Output the [x, y] coordinate of the center of the cell containing the given text.  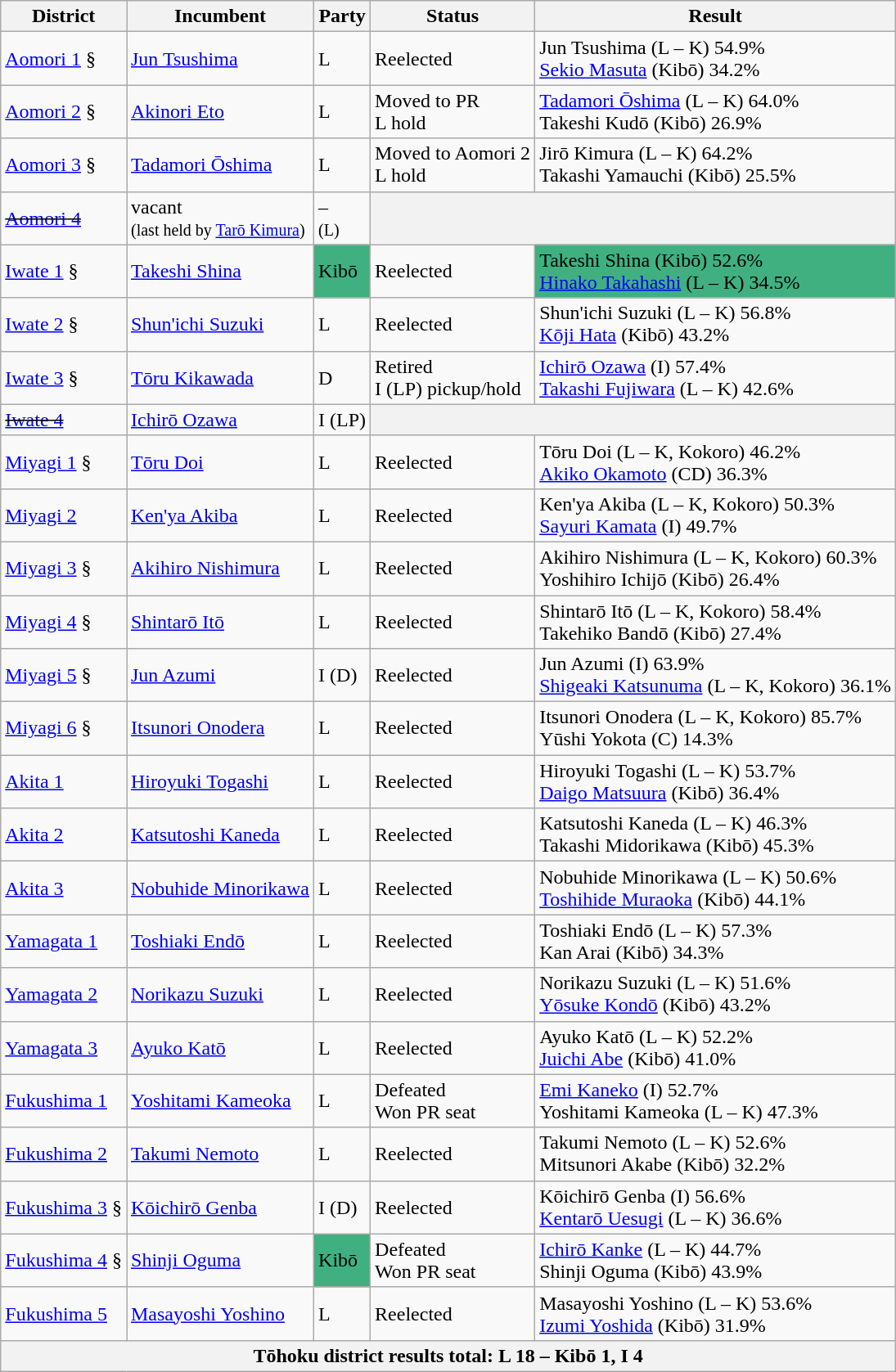
Nobuhide Minorikawa [219, 888]
Jun Tsushima (L – K) 54.9%Sekio Masuta (Kibō) 34.2% [715, 59]
Aomori 4 [64, 218]
Miyagi 3 § [64, 568]
Tōhoku district results total: L 18 – Kibō 1, I 4 [448, 1356]
Tadamori Ōshima (L – K) 64.0%Takeshi Kudō (Kibō) 26.9% [715, 111]
Iwate 4 [64, 420]
Tōru Kikawada [219, 378]
Ichirō Kanke (L – K) 44.7%Shinji Oguma (Kibō) 43.9% [715, 1260]
Shinji Oguma [219, 1260]
Akihiro Nishimura (L – K, Kokoro) 60.3%Yoshihiro Ichijō (Kibō) 26.4% [715, 568]
Party [342, 16]
Tōru Doi [219, 461]
Miyagi 6 § [64, 728]
Akita 2 [64, 834]
Jun Tsushima [219, 59]
Tadamori Ōshima [219, 165]
Iwate 1 § [64, 272]
Fukushima 2 [64, 1154]
Yamagata 1 [64, 941]
Aomori 2 § [64, 111]
Akihiro Nishimura [219, 568]
Iwate 2 § [64, 324]
RetiredI (LP) pickup/hold [453, 378]
Tōru Doi (L – K, Kokoro) 46.2%Akiko Okamoto (CD) 36.3% [715, 461]
Miyagi 4 § [64, 622]
Shun'ichi Suzuki (L – K) 56.8%Kōji Hata (Kibō) 43.2% [715, 324]
Katsutoshi Kaneda (L – K) 46.3%Takashi Midorikawa (Kibō) 45.3% [715, 834]
Ken'ya Akiba (L – K, Kokoro) 50.3%Sayuri Kamata (I) 49.7% [715, 515]
Norikazu Suzuki [219, 995]
Kōichirō Genba (I) 56.6%Kentarō Uesugi (L – K) 36.6% [715, 1208]
Iwate 3 § [64, 378]
Fukushima 3 § [64, 1208]
I (LP) [342, 420]
Nobuhide Minorikawa (L – K) 50.6%Toshihide Muraoka (Kibō) 44.1% [715, 888]
Yamagata 2 [64, 995]
Ichirō Ozawa [219, 420]
Moved to Aomori 2L hold [453, 165]
Masayoshi Yoshino [219, 1314]
Ayuko Katō [219, 1047]
D [342, 378]
Katsutoshi Kaneda [219, 834]
Yamagata 3 [64, 1047]
Aomori 3 § [64, 165]
Akita 1 [64, 782]
Toshiaki Endō (L – K) 57.3%Kan Arai (Kibō) 34.3% [715, 941]
Status [453, 16]
Yoshitami Kameoka [219, 1101]
Jun Azumi [219, 676]
Hiroyuki Togashi (L – K) 53.7%Daigo Matsuura (Kibō) 36.4% [715, 782]
Moved to PRL hold [453, 111]
Takeshi Shina (Kibō) 52.6%Hinako Takahashi (L – K) 34.5% [715, 272]
Emi Kaneko (I) 52.7%Yoshitami Kameoka (L – K) 47.3% [715, 1101]
Itsunori Onodera (L – K, Kokoro) 85.7%Yūshi Yokota (C) 14.3% [715, 728]
Ken'ya Akiba [219, 515]
Toshiaki Endō [219, 941]
Fukushima 1 [64, 1101]
Miyagi 1 § [64, 461]
Shun'ichi Suzuki [219, 324]
Jun Azumi (I) 63.9%Shigeaki Katsunuma (L – K, Kokoro) 36.1% [715, 676]
Takeshi Shina [219, 272]
–(L) [342, 218]
Masayoshi Yoshino (L – K) 53.6%Izumi Yoshida (Kibō) 31.9% [715, 1314]
Takumi Nemoto [219, 1154]
Akita 3 [64, 888]
Itsunori Onodera [219, 728]
Aomori 1 § [64, 59]
Fukushima 4 § [64, 1260]
Miyagi 2 [64, 515]
Miyagi 5 § [64, 676]
Takumi Nemoto (L – K) 52.6%Mitsunori Akabe (Kibō) 32.2% [715, 1154]
Akinori Eto [219, 111]
Ichirō Ozawa (I) 57.4%Takashi Fujiwara (L – K) 42.6% [715, 378]
Hiroyuki Togashi [219, 782]
Kōichirō Genba [219, 1208]
Fukushima 5 [64, 1314]
Shintarō Itō (L – K, Kokoro) 58.4%Takehiko Bandō (Kibō) 27.4% [715, 622]
Ayuko Katō (L – K) 52.2%Juichi Abe (Kibō) 41.0% [715, 1047]
District [64, 16]
Norikazu Suzuki (L – K) 51.6%Yōsuke Kondō (Kibō) 43.2% [715, 995]
vacant(last held by Tarō Kimura) [219, 218]
Result [715, 16]
Jirō Kimura (L – K) 64.2%Takashi Yamauchi (Kibō) 25.5% [715, 165]
Shintarō Itō [219, 622]
Incumbent [219, 16]
